Find where the given text appears and provide that cell's center as (X, Y) coordinate. 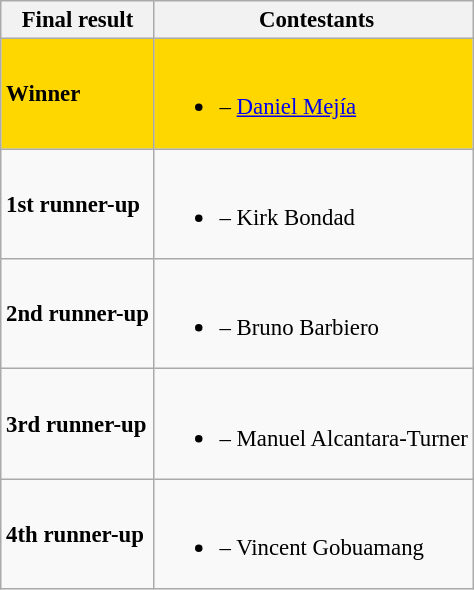
1st runner-up (78, 204)
– Kirk Bondad (314, 204)
– Daniel Mejía (314, 94)
– Vincent Gobuamang (314, 534)
– Bruno Barbiero (314, 314)
– Manuel Alcantara-Turner (314, 424)
Final result (78, 20)
Winner (78, 94)
Contestants (314, 20)
2nd runner-up (78, 314)
3rd runner-up (78, 424)
4th runner-up (78, 534)
